Output the (X, Y) coordinate of the center of the cell containing the given text.  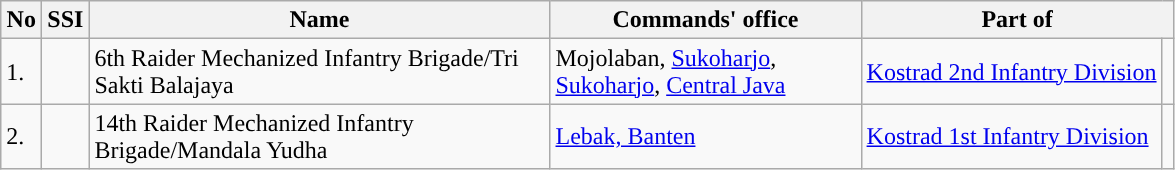
14th Raider Mechanized Infantry Brigade/Mandala Yudha (320, 136)
Kostrad 2nd Infantry Division (1012, 72)
SSI (66, 20)
Lebak, Banten (706, 136)
2. (22, 136)
Name (320, 20)
Kostrad 1st Infantry Division (1012, 136)
Mojolaban, Sukoharjo, Sukoharjo, Central Java (706, 72)
1. (22, 72)
No (22, 20)
Part of (1017, 20)
6th Raider Mechanized Infantry Brigade/Tri Sakti Balajaya (320, 72)
Commands' office (706, 20)
